Search for the cell housing the specified text and yield its (X, Y) center coordinate. 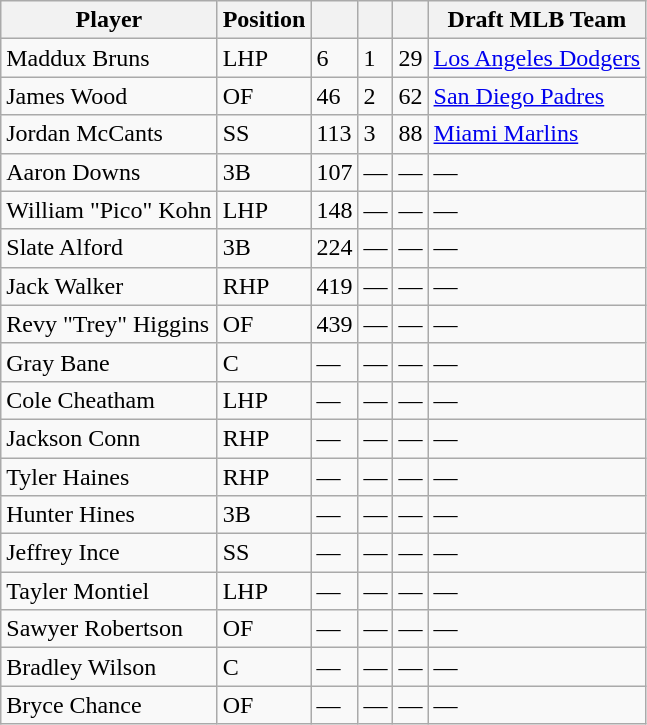
Hunter Hines (109, 515)
Jeffrey Ince (109, 553)
Player (109, 20)
107 (334, 172)
46 (334, 96)
Slate Alford (109, 248)
Tyler Haines (109, 477)
419 (334, 286)
6 (334, 58)
3 (376, 134)
Sawyer Robertson (109, 629)
113 (334, 134)
Cole Cheatham (109, 400)
James Wood (109, 96)
Bryce Chance (109, 705)
Jackson Conn (109, 438)
62 (410, 96)
San Diego Padres (537, 96)
Miami Marlins (537, 134)
Maddux Bruns (109, 58)
1 (376, 58)
William "Pico" Kohn (109, 210)
Position (264, 20)
Jordan McCants (109, 134)
439 (334, 324)
Revy "Trey" Higgins (109, 324)
Aaron Downs (109, 172)
Bradley Wilson (109, 667)
29 (410, 58)
Draft MLB Team (537, 20)
88 (410, 134)
Los Angeles Dodgers (537, 58)
Tayler Montiel (109, 591)
2 (376, 96)
Gray Bane (109, 362)
148 (334, 210)
224 (334, 248)
Jack Walker (109, 286)
